Locate the cell with the specified text and output its [X, Y] center coordinate. 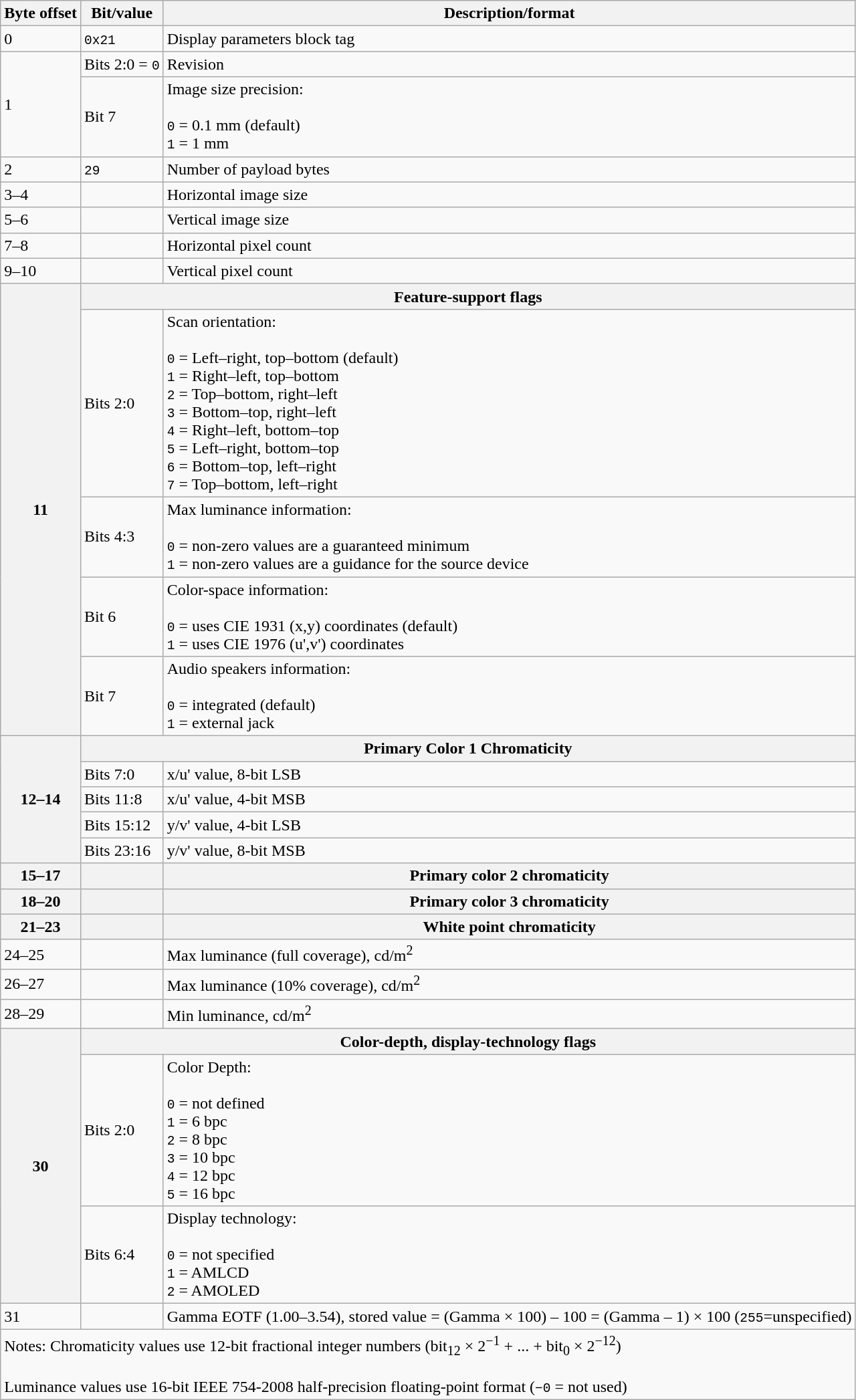
0x21 [122, 39]
Bit 6 [122, 616]
Feature-support flags [468, 296]
x/u' value, 8-bit LSB [510, 774]
Bits 2:0 = 0 [122, 64]
Revision [510, 64]
Vertical image size [510, 220]
Display parameters block tag [510, 39]
Primary color 2 chromaticity [510, 876]
Horizontal image size [510, 195]
Bits 11:8 [122, 800]
18–20 [41, 901]
21–23 [41, 927]
11 [41, 509]
Max luminance (10% coverage), cd/m2 [510, 984]
0 [41, 39]
Primary color 3 chromaticity [510, 901]
y/v' value, 4-bit LSB [510, 825]
1 [41, 104]
Color-depth, display-technology flags [468, 1042]
Gamma EOTF (1.00–3.54), stored value = (Gamma × 100) – 100 = (Gamma – 1) × 100 (255=unspecified) [510, 1316]
Max luminance (full coverage), cd/m2 [510, 955]
White point chromaticity [510, 927]
y/v' value, 8-bit MSB [510, 850]
Color Depth:0 = not defined 1 = 6 bpc 2 = 8 bpc 3 = 10 bpc 4 = 12 bpc 5 = 16 bpc [510, 1130]
Bit/value [122, 13]
Audio speakers information:0 = integrated (default) 1 = external jack [510, 697]
2 [41, 169]
Color-space information:0 = uses CIE 1931 (x,y) coordinates (default) 1 = uses CIE 1976 (u',v') coordinates [510, 616]
Display technology:0 = not specified 1 = AMLCD 2 = AMOLED [510, 1255]
Description/format [510, 13]
30 [41, 1166]
5–6 [41, 220]
Image size precision:0 = 0.1 mm (default) 1 = 1 mm [510, 116]
31 [41, 1316]
29 [122, 169]
26–27 [41, 984]
Bits 23:16 [122, 850]
Bits 4:3 [122, 536]
15–17 [41, 876]
Bits 6:4 [122, 1255]
12–14 [41, 800]
Max luminance information:0 = non-zero values are a guaranteed minimum 1 = non-zero values are a guidance for the source device [510, 536]
Number of payload bytes [510, 169]
28–29 [41, 1014]
Horizontal pixel count [510, 245]
Byte offset [41, 13]
7–8 [41, 245]
Primary Color 1 Chromaticity [468, 749]
Bits 7:0 [122, 774]
24–25 [41, 955]
Vertical pixel count [510, 271]
x/u' value, 4-bit MSB [510, 800]
9–10 [41, 271]
Min luminance, cd/m2 [510, 1014]
Bits 15:12 [122, 825]
3–4 [41, 195]
